Provide the (x, y) coordinate of the cell's center where the given text is located.  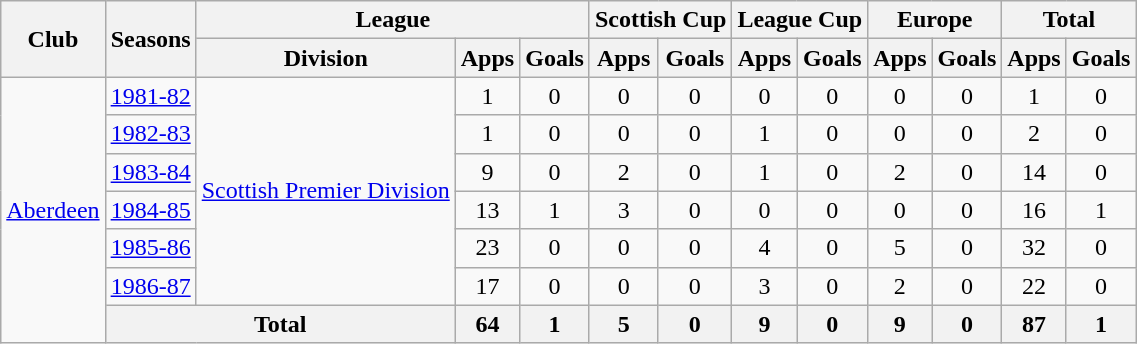
32 (1034, 248)
Club (53, 39)
Aberdeen (53, 210)
League Cup (800, 20)
87 (1034, 324)
Europe (935, 20)
1985-86 (150, 248)
1983-84 (150, 172)
Division (326, 58)
17 (487, 286)
1982-83 (150, 134)
4 (764, 248)
1984-85 (150, 210)
13 (487, 210)
14 (1034, 172)
Scottish Premier Division (326, 191)
1981-82 (150, 96)
1986-87 (150, 286)
Seasons (150, 39)
23 (487, 248)
Scottish Cup (660, 20)
League (392, 20)
64 (487, 324)
16 (1034, 210)
22 (1034, 286)
